Identify which cell holds the provided text, then report its (x, y) central coordinate. 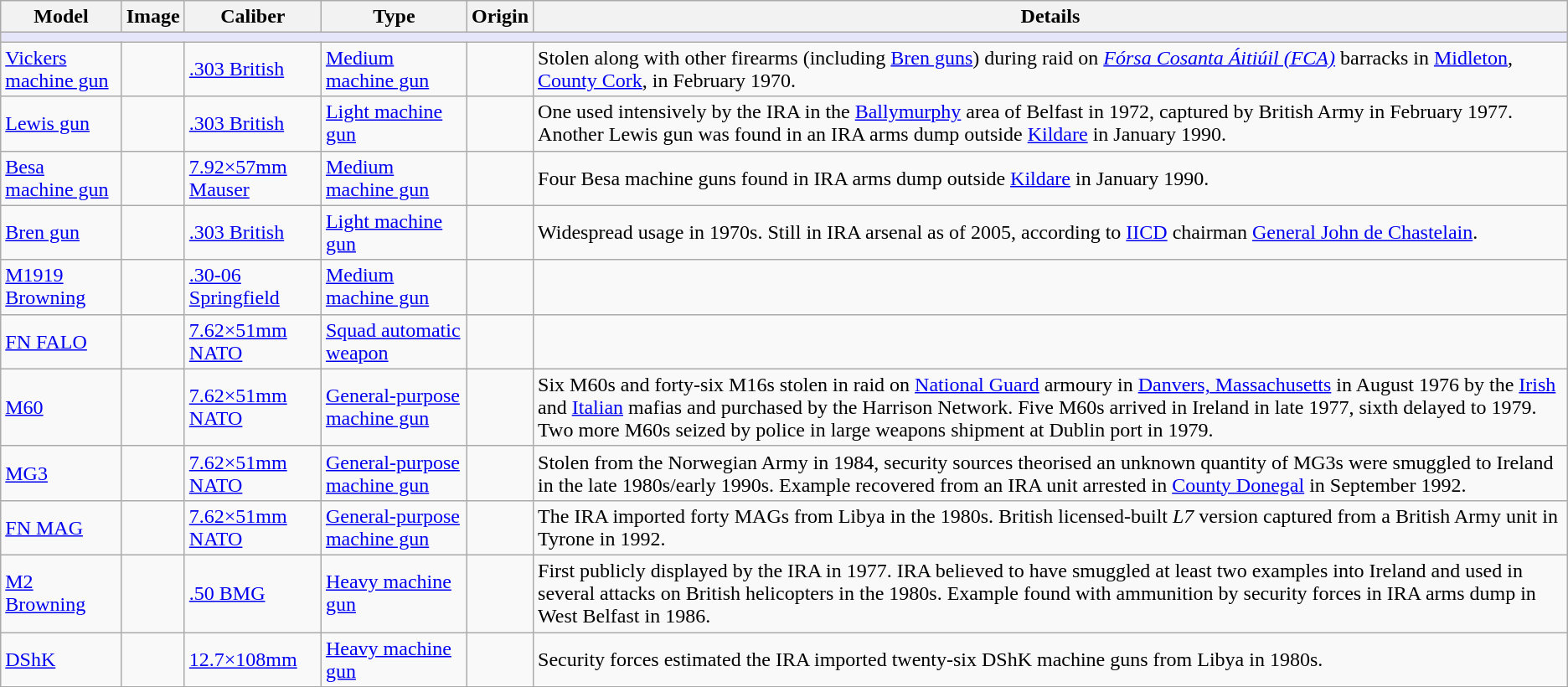
M2 Browning (61, 593)
DShK (61, 659)
Four Besa machine guns found in IRA arms dump outside Kildare in January 1990. (1050, 178)
Bren gun (61, 233)
Caliber (253, 17)
Image (152, 17)
Besa machine gun (61, 178)
FN MAG (61, 528)
Squad automatic weapon (394, 342)
The IRA imported forty MAGs from Libya in the 1980s. British licensed-built L7 version captured from a British Army unit in Tyrone in 1992. (1050, 528)
Origin (499, 17)
7.92×57mm Mauser (253, 178)
.30-06 Springfield (253, 287)
MG3 (61, 473)
Security forces estimated the IRA imported twenty-six DShK machine guns from Libya in 1980s. (1050, 659)
Details (1050, 17)
FN FALO (61, 342)
Widespread usage in 1970s. Still in IRA arsenal as of 2005, according to IICD chairman General John de Chastelain. (1050, 233)
M1919 Browning (61, 287)
.50 BMG (253, 593)
Lewis gun (61, 124)
M60 (61, 407)
Vickers machine gun (61, 69)
12.7×108mm (253, 659)
Model (61, 17)
Type (394, 17)
